Pinpoint the cell where the given text exists, returning its (x, y) midpoint coordinate. 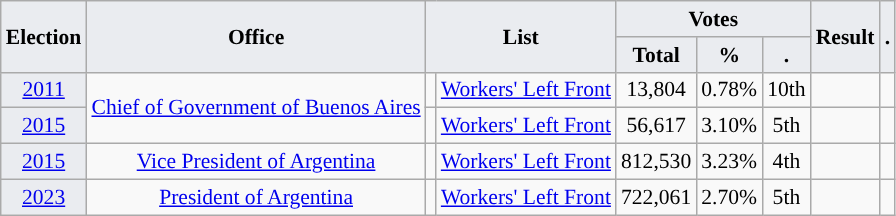
President of Argentina (256, 197)
Office (256, 36)
2023 (44, 197)
56,617 (656, 126)
Result (846, 36)
Election (44, 36)
4th (786, 162)
Chief of Government of Buenos Aires (256, 108)
10th (786, 90)
3.23% (729, 162)
Total (656, 55)
0.78% (729, 90)
812,530 (656, 162)
3.10% (729, 126)
% (729, 55)
Votes (714, 19)
Vice President of Argentina (256, 162)
13,804 (656, 90)
2011 (44, 90)
2.70% (729, 197)
List (521, 36)
722,061 (656, 197)
